Locate the cell with the specified text and output its [x, y] center coordinate. 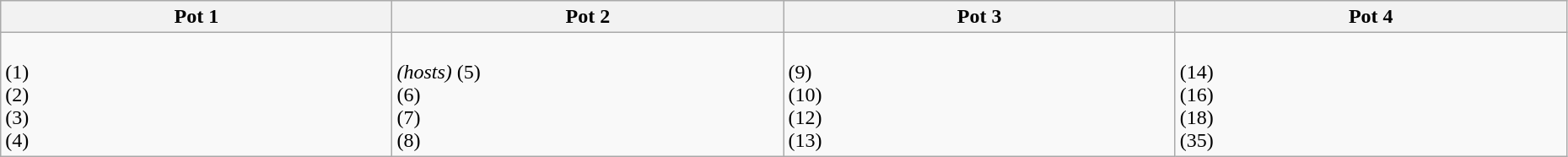
(1) (2) (3) (4) [197, 95]
Pot 1 [197, 17]
(hosts) (5) (6) (7) (8) [588, 95]
Pot 2 [588, 17]
(9) (10) (12) (13) [979, 95]
Pot 3 [979, 17]
Pot 4 [1371, 17]
(14) (16) (18) (35) [1371, 95]
